Capture the cell that displays the provided text and extract its [X, Y] central coordinate. 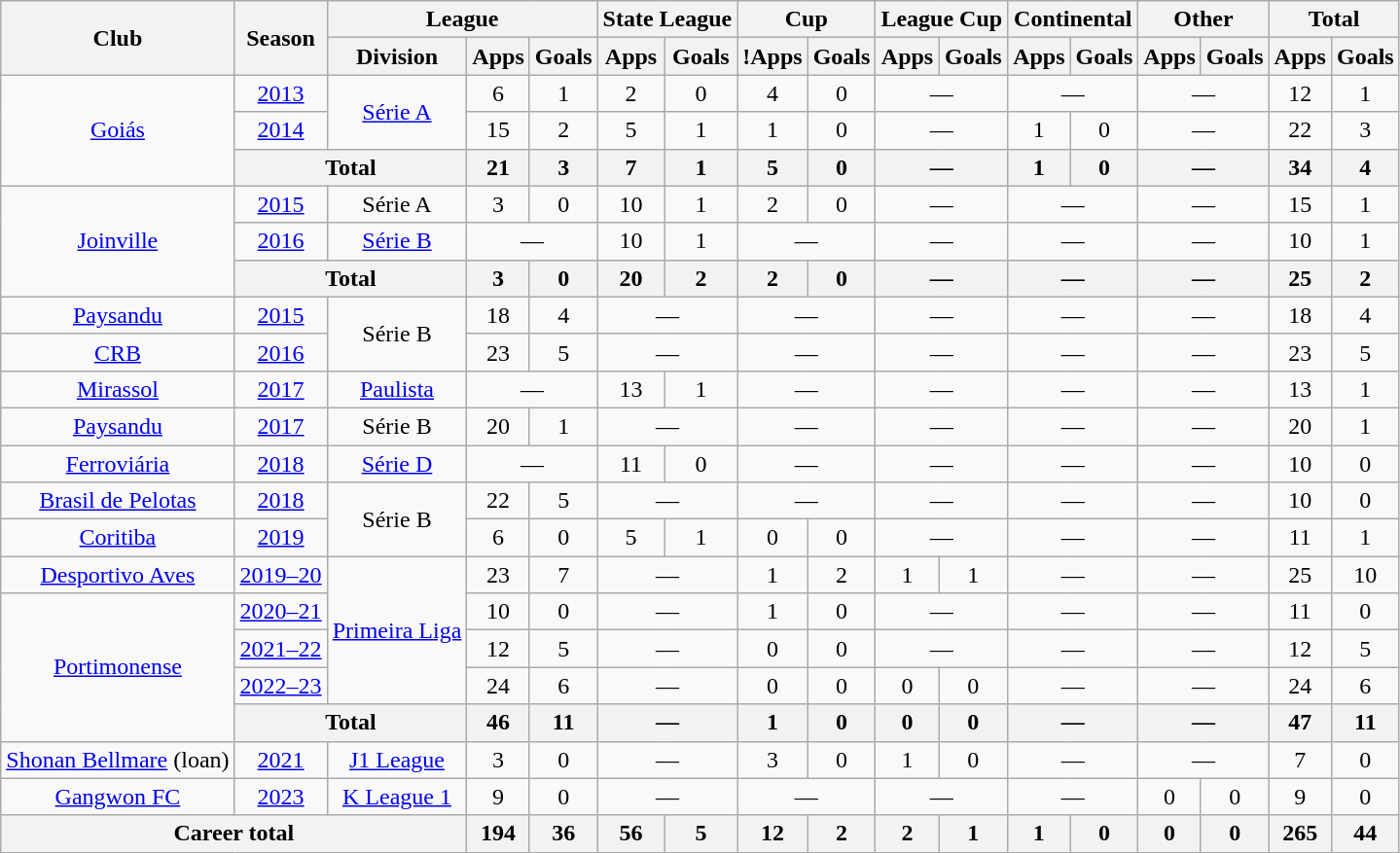
Continental [1073, 19]
Série D [397, 464]
2013 [280, 93]
265 [1300, 834]
League [462, 19]
Joinville [118, 241]
Ferroviária [118, 464]
194 [498, 834]
Career total [233, 834]
56 [630, 834]
State League [667, 19]
34 [1300, 167]
Other [1203, 19]
Coritiba [118, 538]
Club [118, 38]
44 [1365, 834]
2019–20 [280, 575]
46 [498, 723]
47 [1300, 723]
Paulista [397, 389]
Mirassol [118, 389]
!Apps [772, 56]
Season [280, 38]
Cup [807, 19]
Desportivo Aves [118, 575]
J1 League [397, 760]
2021 [280, 760]
2023 [280, 797]
36 [563, 834]
2014 [280, 130]
Gangwon FC [118, 797]
CRB [118, 352]
Shonan Bellmare (loan) [118, 760]
K League 1 [397, 797]
Goiás [118, 130]
Primeira Liga [397, 630]
2019 [280, 538]
2021–22 [280, 649]
Division [397, 56]
21 [498, 167]
Brasil de Pelotas [118, 501]
League Cup [942, 19]
Portimonense [118, 667]
2020–21 [280, 612]
2022–23 [280, 686]
